Pinpoint the cell where the given text exists, returning its (x, y) midpoint coordinate. 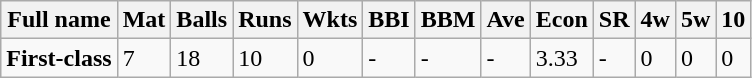
BBM (448, 20)
Mat (144, 20)
Econ (562, 20)
First-class (59, 58)
18 (202, 58)
Runs (265, 20)
7 (144, 58)
5w (695, 20)
Balls (202, 20)
Wkts (330, 20)
SR (614, 20)
Full name (59, 20)
Ave (506, 20)
3.33 (562, 58)
BBI (389, 20)
4w (655, 20)
